Find where the given text appears and provide that cell's center as (x, y) coordinate. 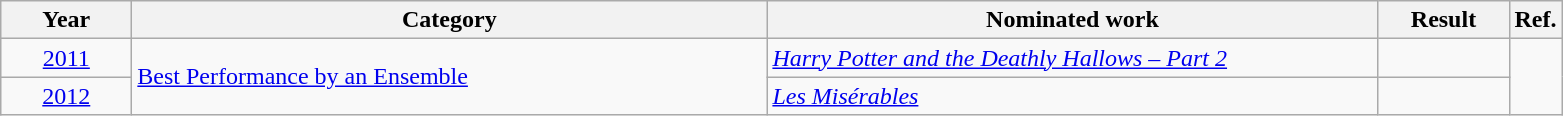
Best Performance by an Ensemble (450, 77)
Category (450, 20)
Les Misérables (1072, 96)
2012 (66, 96)
Year (66, 20)
Result (1444, 20)
Ref. (1536, 20)
2011 (66, 58)
Nominated work (1072, 20)
Harry Potter and the Deathly Hallows – Part 2 (1072, 58)
